Return (x, y) of the center of cell containing provided text 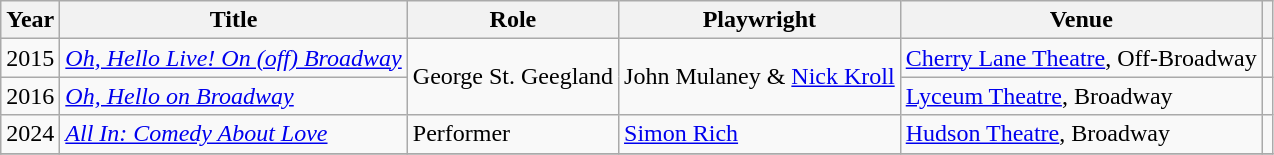
2016 (30, 96)
Playwright (760, 20)
Lyceum Theatre, Broadway (1081, 96)
2015 (30, 58)
Hudson Theatre, Broadway (1081, 134)
Oh, Hello Live! On (off) Broadway (234, 58)
Role (512, 20)
Simon Rich (760, 134)
Title (234, 20)
2024 (30, 134)
Performer (512, 134)
Cherry Lane Theatre, Off-Broadway (1081, 58)
Venue (1081, 20)
All In: Comedy About Love (234, 134)
Oh, Hello on Broadway (234, 96)
George St. Geegland (512, 77)
Year (30, 20)
John Mulaney & Nick Kroll (760, 77)
